Scan for the cell matching the given text and deliver its [X, Y] coordinate at center. 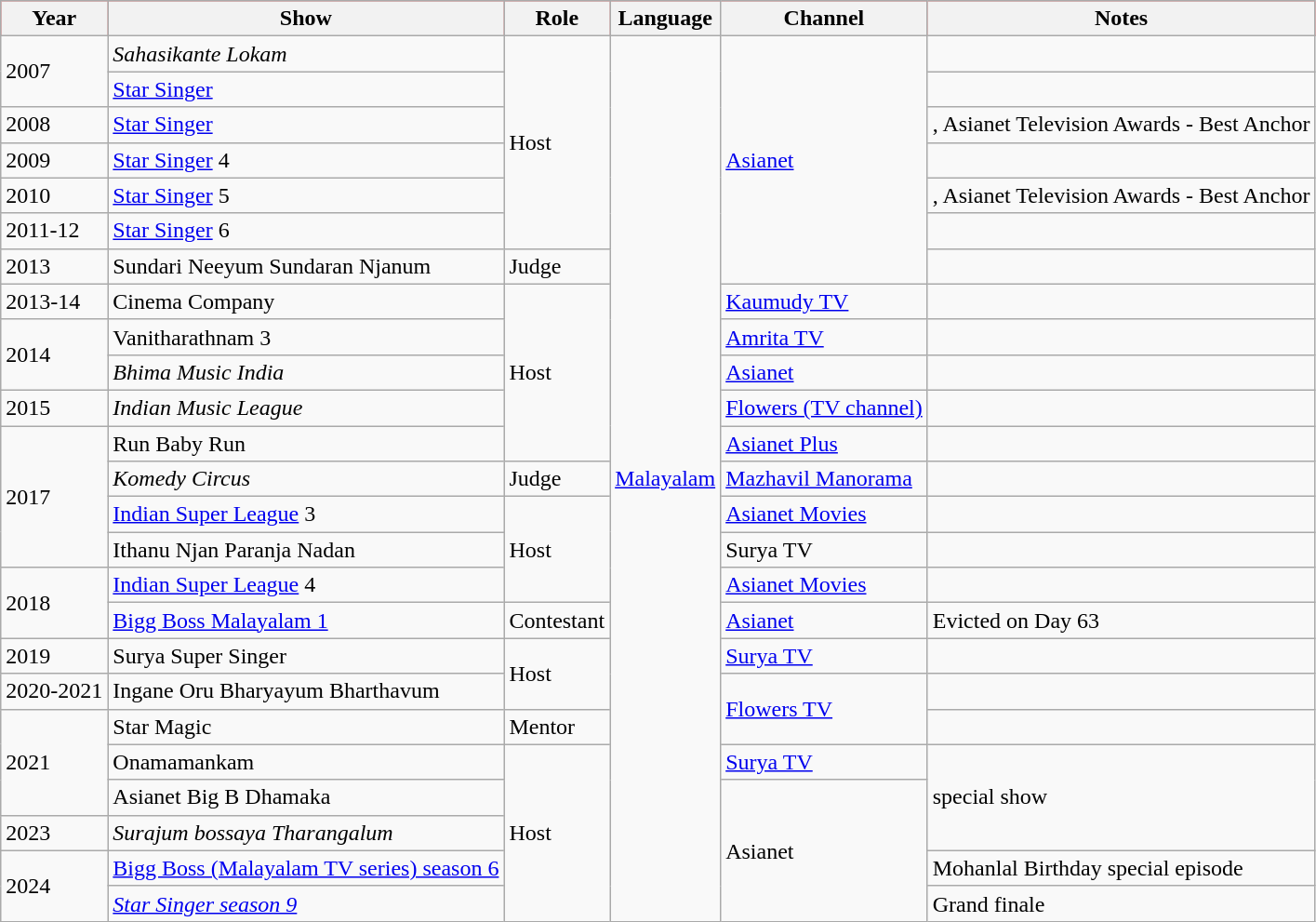
Sahasikante Lokam [306, 54]
2023 [54, 833]
Flowers (TV channel) [824, 408]
2015 [54, 408]
Asianet Big B Dhamaka [306, 797]
Indian Super League 4 [306, 585]
Star Singer season 9 [306, 903]
Evicted on Day 63 [1122, 621]
Year [54, 19]
Channel [824, 19]
Sundari Neeyum Sundaran Njanum [306, 266]
Mentor [557, 727]
Cinema Company [306, 301]
Malayalam [666, 479]
2024 [54, 886]
Role [557, 19]
2017 [54, 497]
Bigg Boss (Malayalam TV series) season 6 [306, 868]
Notes [1122, 19]
2010 [54, 195]
2019 [54, 656]
Star Singer 6 [306, 231]
Star Singer 4 [306, 160]
Indian Super League 3 [306, 514]
Ingane Oru Bharyayum Bharthavum [306, 691]
Bhima Music India [306, 372]
Show [306, 19]
Vanitharathnam 3 [306, 337]
2020-2021 [54, 691]
Amrita TV [824, 337]
Star Singer 5 [306, 195]
Asianet Plus [824, 444]
2008 [54, 125]
2007 [54, 72]
Komedy Circus [306, 479]
2013-14 [54, 301]
Onamamankam [306, 762]
Run Baby Run [306, 444]
2013 [54, 266]
Contestant [557, 621]
Flowers TV [824, 709]
Surya Super Singer [306, 656]
2011-12 [54, 231]
Bigg Boss Malayalam 1 [306, 621]
Surajum bossaya Tharangalum [306, 833]
2018 [54, 603]
Kaumudy TV [824, 301]
Star Magic [306, 727]
special show [1122, 797]
Ithanu Njan Paranja Nadan [306, 550]
Indian Music League [306, 408]
Language [666, 19]
2021 [54, 762]
Mazhavil Manorama [824, 479]
Grand finale [1122, 903]
2009 [54, 160]
Mohanlal Birthday special episode [1122, 868]
2014 [54, 354]
